Pinpoint the cell where the given text exists, returning its [X, Y] midpoint coordinate. 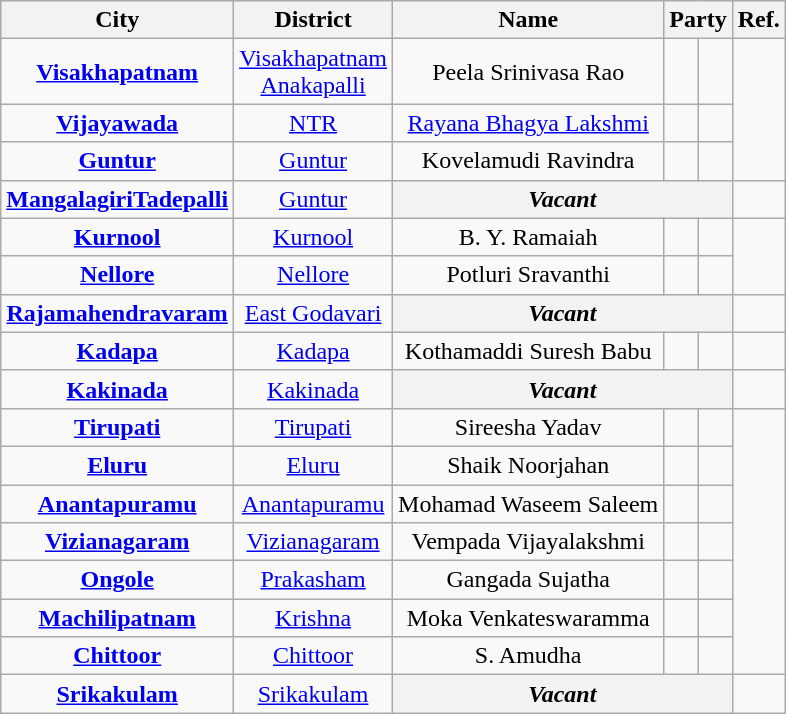
Rajamahendravaram [118, 313]
East Godavari [314, 313]
Vijayawada [118, 123]
Gangada Sujatha [528, 580]
VisakhapatnamAnakapalli [314, 72]
District [314, 20]
Moka Venkateswaramma [528, 618]
Kovelamudi Ravindra [528, 161]
Ref. [758, 20]
Prakasham [314, 580]
MangalagiriTadepalli [118, 199]
Mohamad Waseem Saleem [528, 503]
Machilipatnam [118, 618]
City [118, 20]
S. Amudha [528, 656]
Rayana Bhagya Lakshmi [528, 123]
Potluri Sravanthi [528, 275]
Sireesha Yadav [528, 427]
Kothamaddi Suresh Babu [528, 351]
Vempada Vijayalakshmi [528, 542]
Visakhapatnam [118, 72]
Krishna [314, 618]
Peela Srinivasa Rao [528, 72]
Party [698, 20]
Ongole [118, 580]
Name [528, 20]
NTR [314, 123]
Shaik Noorjahan [528, 465]
B. Y. Ramaiah [528, 237]
